Capture the cell that displays the provided text and extract its [X, Y] central coordinate. 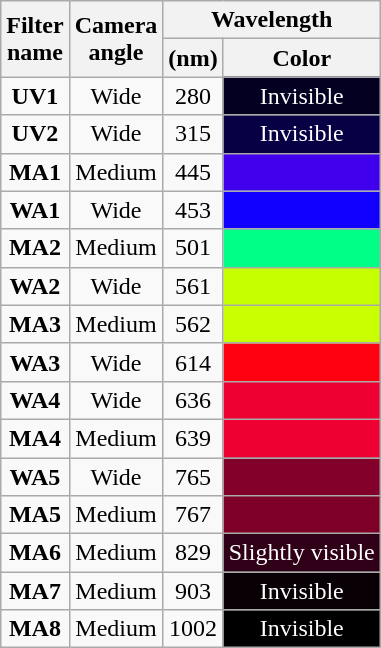
MA7 [35, 591]
WA4 [35, 400]
MA5 [35, 515]
501 [193, 248]
614 [193, 362]
636 [193, 400]
MA1 [35, 172]
MA6 [35, 553]
829 [193, 553]
MA8 [35, 629]
562 [193, 324]
WA3 [35, 362]
MA4 [35, 438]
561 [193, 286]
(nm) [193, 58]
Camera angle [116, 39]
WA2 [35, 286]
Slightly visible [302, 553]
903 [193, 591]
Color [302, 58]
MA2 [35, 248]
453 [193, 210]
UV1 [35, 96]
280 [193, 96]
765 [193, 477]
315 [193, 134]
767 [193, 515]
1002 [193, 629]
WA5 [35, 477]
639 [193, 438]
UV2 [35, 134]
Filter name [35, 39]
WA1 [35, 210]
Wavelength [272, 20]
MA3 [35, 324]
445 [193, 172]
